Provide the (x, y) coordinate of the cell's center where the given text is located.  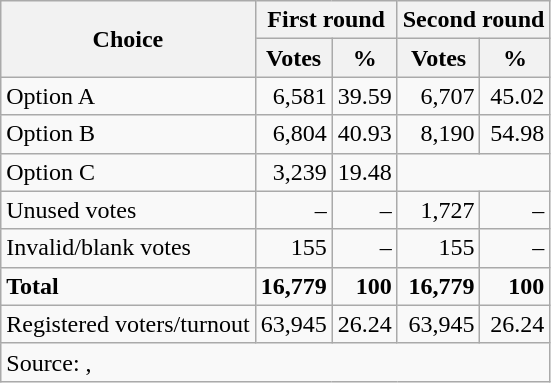
40.93 (364, 134)
6,707 (438, 96)
54.98 (515, 134)
39.59 (364, 96)
Option A (128, 96)
Source: , (276, 362)
First round (326, 20)
3,239 (294, 172)
Choice (128, 39)
45.02 (515, 96)
19.48 (364, 172)
Unused votes (128, 210)
Option B (128, 134)
Registered voters/turnout (128, 324)
Second round (474, 20)
6,804 (294, 134)
1,727 (438, 210)
Total (128, 286)
6,581 (294, 96)
Option C (128, 172)
8,190 (438, 134)
Invalid/blank votes (128, 248)
